Return the (X, Y) coordinate for the center point of the cell that contains the specified text.  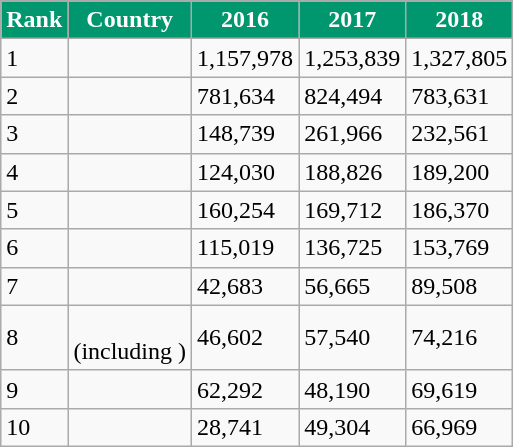
57,540 (352, 338)
66,969 (460, 427)
Country (130, 20)
153,769 (460, 248)
783,631 (460, 96)
186,370 (460, 210)
148,739 (246, 134)
115,019 (246, 248)
169,712 (352, 210)
56,665 (352, 286)
46,602 (246, 338)
7 (34, 286)
74,216 (460, 338)
824,494 (352, 96)
28,741 (246, 427)
62,292 (246, 389)
2018 (460, 20)
49,304 (352, 427)
188,826 (352, 172)
9 (34, 389)
(including ) (130, 338)
4 (34, 172)
10 (34, 427)
1 (34, 58)
8 (34, 338)
5 (34, 210)
189,200 (460, 172)
2 (34, 96)
48,190 (352, 389)
3 (34, 134)
160,254 (246, 210)
232,561 (460, 134)
261,966 (352, 134)
781,634 (246, 96)
Rank (34, 20)
1,327,805 (460, 58)
2017 (352, 20)
136,725 (352, 248)
1,253,839 (352, 58)
69,619 (460, 389)
89,508 (460, 286)
42,683 (246, 286)
1,157,978 (246, 58)
6 (34, 248)
2016 (246, 20)
124,030 (246, 172)
